From the cell containing the given text, extract its center point as (X, Y) coordinate. 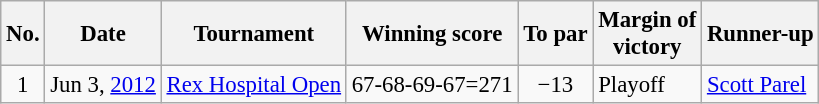
67-68-69-67=271 (432, 85)
Date (103, 34)
To par (556, 34)
Runner-up (760, 34)
−13 (556, 85)
Scott Parel (760, 85)
1 (23, 85)
Margin ofvictory (648, 34)
Tournament (254, 34)
Jun 3, 2012 (103, 85)
Rex Hospital Open (254, 85)
Playoff (648, 85)
No. (23, 34)
Winning score (432, 34)
